Return the (x, y) coordinate for the center point of the cell that contains the specified text.  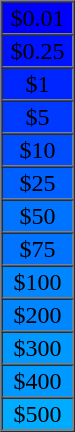
$10 (38, 150)
$25 (38, 182)
$300 (38, 348)
$0.25 (38, 50)
$100 (38, 282)
$5 (38, 116)
$400 (38, 380)
$1 (38, 84)
$0.01 (38, 18)
$200 (38, 314)
$50 (38, 216)
$75 (38, 248)
$500 (38, 414)
